From the cell containing the given text, extract its center point as [X, Y] coordinate. 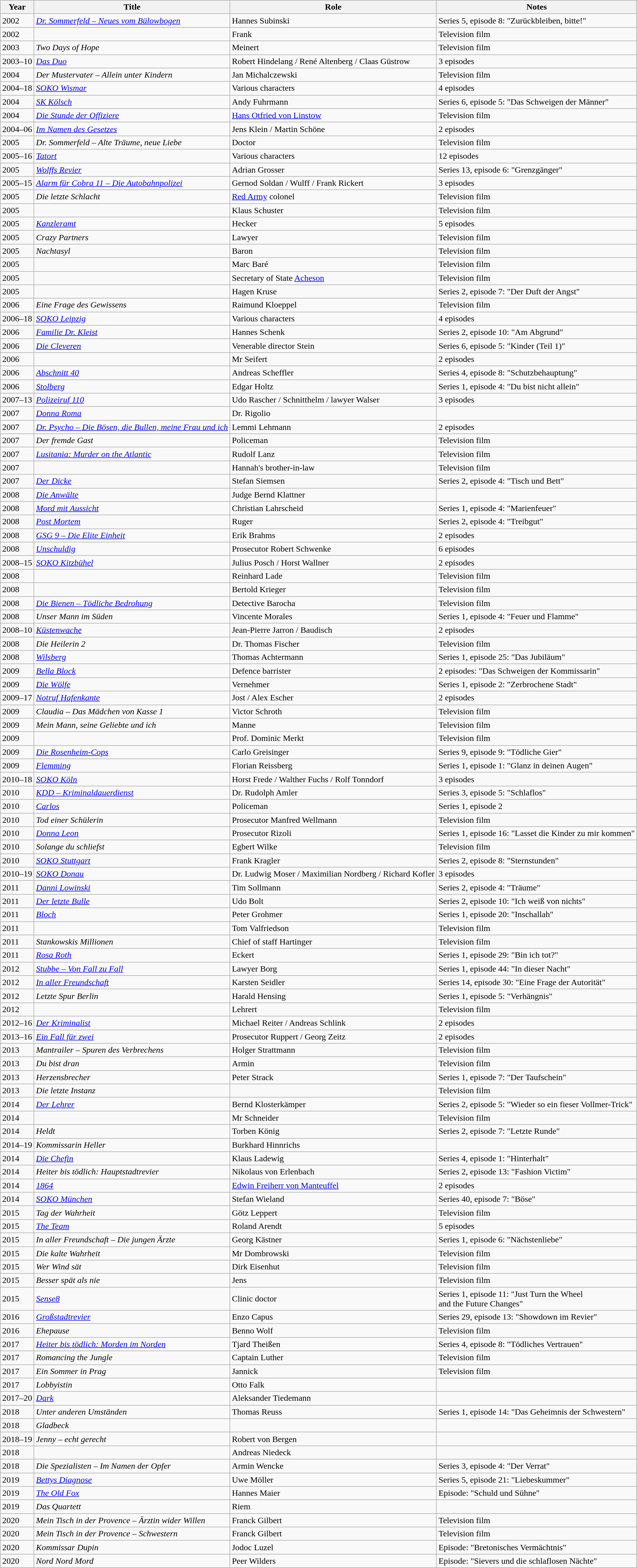
Donna Roma [132, 414]
Series 29, episode 13: "Showdown im Revier" [537, 1317]
Baron [333, 251]
2013–16 [17, 1037]
Tom Valfriedson [333, 928]
Eine Frage des Gewissens [132, 305]
Stefan Wieland [333, 1199]
Die Wölfe [132, 684]
In aller Freundschaft [132, 982]
Prosecutor Ruppert / Georg Zeitz [333, 1037]
Dr. Rudolph Amler [333, 793]
Ein Fall für zwei [132, 1037]
Frank Kragler [333, 861]
Erik Brahms [333, 535]
Dark [132, 1398]
Series 2, episode 4: "Treibgut" [537, 522]
Captain Luther [333, 1358]
Mein Mann, seine Geliebte und ich [132, 725]
Prosecutor Manfred Wellmann [333, 820]
2010–18 [17, 779]
Title [132, 7]
2017–20 [17, 1398]
Harald Hensing [333, 996]
Hannes Schenk [333, 332]
GSG 9 – Die Elite Einheit [132, 535]
Series 2, episode 4: "Träume" [537, 888]
Die Rosenheim-Cops [132, 752]
Heiter bis tödlich: Morden im Norden [132, 1344]
Series 6, episode 5: "Kinder (Teil 1)" [537, 346]
Wolffs Revier [132, 170]
Polizeiruf 110 [132, 400]
Mr Schneider [333, 1118]
Bettys Diagnose [132, 1479]
Thomas Achtermann [333, 657]
Der Mustervater – Allein unter Kindern [132, 75]
Kommissarin Heller [132, 1145]
Heiter bis tödlich: Hauptstadtrevier [132, 1172]
Claudia – Das Mädchen von Kasse 1 [132, 711]
Dirk Eisenhut [333, 1267]
Raimund Kloeppel [333, 305]
Aleksander Tiedemann [333, 1398]
Mein Tisch in der Provence – Schwestern [132, 1534]
Edwin Freiherr von Manteuffel [333, 1185]
Die Bienen – Tödliche Bedrohung [132, 603]
Jost / Alex Escher [333, 698]
Kanzleramt [132, 224]
Rudolf Lanz [333, 454]
2 episodes: "Das Schweigen der Kommissarin" [537, 671]
Götz Leppert [333, 1212]
Kommissar Dupin [132, 1547]
Andy Fuhrmann [333, 102]
Judge Bernd Klattner [333, 495]
Andreas Niedeck [333, 1452]
Episode: "Bretonisches Vermächtnis" [537, 1547]
Series 1, episode 25: "Das Jubiläum" [537, 657]
Tod einer Schülerin [132, 820]
Notes [537, 7]
Jens [333, 1280]
Riem [333, 1507]
Crazy Partners [132, 237]
Benno Wolf [333, 1331]
Armin [333, 1064]
Lehrert [333, 1009]
Peter Strack [333, 1077]
Im Namen des Gesetzes [132, 129]
Series 2, episode 7: "Letzte Runde" [537, 1131]
Jannick [333, 1371]
The Old Fox [132, 1493]
Herzensbrecher [132, 1077]
Nord Nord Mord [132, 1561]
Tag der Wahrheit [132, 1212]
Küstenwache [132, 630]
SOKO Leipzig [132, 319]
Klaus Ladewig [333, 1158]
Series 1, episode 4: "Feuer und Flamme" [537, 617]
Notruf Hafenkante [132, 698]
Die Cleveren [132, 346]
Familie Dr. Kleist [132, 332]
2014–19 [17, 1145]
2006–18 [17, 319]
Mantrailer – Spuren des Verbrechens [132, 1050]
Series 2, episode 4: "Tisch und Bett" [537, 481]
SOKO Wismar [132, 88]
Year [17, 7]
Robert Hindelang / René Altenberg / Claas Güstrow [333, 61]
Alarm für Cobra 11 – Die Autobahnpolizei [132, 183]
SOKO Kitzbühel [132, 562]
Series 4, episode 8: "Schutzbehauptung" [537, 373]
Series 1, episode 4: "Du bist nicht allein" [537, 386]
Series 1, episode 11: "Just Turn the Wheeland the Future Changes" [537, 1299]
Series 14, episode 30: "Eine Frage der Autorität" [537, 982]
Lusitania: Murder on the Atlantic [132, 454]
Series 1, episode 2 [537, 806]
Georg Kästner [333, 1240]
Vernehmer [333, 684]
Series 5, episode 21: "Liebeskummer" [537, 1479]
Chief of staff Hartinger [333, 942]
Two Days of Hope [132, 48]
Series 2, episode 10: "Am Abgrund" [537, 332]
Peer Wilders [333, 1561]
Vincente Morales [333, 617]
Ehepause [132, 1331]
2012–16 [17, 1023]
Jenny – echt gerecht [132, 1439]
Meinert [333, 48]
1864 [132, 1185]
Florian Reissberg [333, 765]
The Team [132, 1226]
Series 6, episode 5: "Das Schweigen der Männer" [537, 102]
SOKO Stuttgart [132, 861]
Die letzte Schlacht [132, 197]
Clinic doctor [333, 1299]
6 episodes [537, 549]
2010–19 [17, 874]
Prosecutor Robert Schwenke [333, 549]
Unschuldig [132, 549]
Secretary of State Acheson [333, 278]
Die Spezialisten – Im Namen der Opfer [132, 1466]
2018–19 [17, 1439]
Solange du schliefst [132, 847]
Abschnitt 40 [132, 373]
Torben König [333, 1131]
Series 40, episode 7: "Böse" [537, 1199]
2004–18 [17, 88]
Bernd Klosterkämper [333, 1104]
Unter anderen Umständen [132, 1412]
Series 2, episode 8: "Sternstunden" [537, 861]
SOKO Köln [132, 779]
Armin Wencke [333, 1466]
Series 1, episode 4: "Marienfeuer" [537, 508]
Series 1, episode 20: "Inschallah" [537, 915]
2005–15 [17, 183]
Klaus Schuster [333, 210]
Roland Arendt [333, 1226]
Venerable director Stein [333, 346]
2007–13 [17, 400]
KDD – Kriminaldauerdienst [132, 793]
Dr. Thomas Fischer [333, 644]
Heldt [132, 1131]
Donna Leon [132, 833]
Red Army colonel [333, 197]
Andreas Scheffler [333, 373]
Nachtasyl [132, 251]
SOKO München [132, 1199]
Lemmi Lehmann [333, 427]
Sense8 [132, 1299]
Udo Bolt [333, 901]
Series 1, episode 14: "Das Geheimnis der Schwestern" [537, 1412]
2008–15 [17, 562]
Jens Klein / Martin Schöne [333, 129]
Role [333, 7]
Lawyer Borg [333, 969]
12 episodes [537, 156]
Carlos [132, 806]
Bella Block [132, 671]
Stefan Siemsen [333, 481]
Stankowskis Millionen [132, 942]
Gernod Soldan / Wulff / Frank Rickert [333, 183]
2009–17 [17, 698]
Flemming [132, 765]
2005–16 [17, 156]
Jodoc Luzel [333, 1547]
Robert von Bergen [333, 1439]
Stolberg [132, 386]
Reinhard Lade [333, 576]
Das Quartett [132, 1507]
Dr. Ludwig Moser / Maximilian Nordberg / Richard Kofler [333, 874]
Hecker [333, 224]
Dr. Sommerfeld – Alte Träume, neue Liebe [132, 142]
SOKO Donau [132, 874]
Wer Wind sät [132, 1267]
Lobbyistin [132, 1385]
Letzte Spur Berlin [132, 996]
Ruger [333, 522]
Series 1, episode 7: "Der Taufschein" [537, 1077]
Series 4, episode 1: "Hinterhalt" [537, 1158]
Enzo Capus [333, 1317]
Series 1, episode 2: "Zerbrochene Stadt" [537, 684]
Series 1, episode 5: "Verhängnis" [537, 996]
Tatort [132, 156]
Der Kriminalist [132, 1023]
Series 1, episode 44: "In dieser Nacht" [537, 969]
Unser Mann im Süden [132, 617]
Series 3, episode 4: "Der Verrat" [537, 1466]
Die kalte Wahrheit [132, 1253]
Prof. Dominic Merkt [333, 738]
Hagen Kruse [333, 291]
Series 3, episode 5: "Schlaflos" [537, 793]
Mr Dombrowski [333, 1253]
Karsten Seidler [333, 982]
Dr. Psycho – Die Bösen, die Bullen, meine Frau und ich [132, 427]
Series 2, episode 5: "Wieder so ein fieser Vollmer-Trick" [537, 1104]
Julius Posch / Horst Wallner [333, 562]
Victor Schroth [333, 711]
Die Heilerin 2 [132, 644]
Episode: "Sievers und die schlaflosen Nächte" [537, 1561]
Adrian Grosser [333, 170]
SK Kölsch [132, 102]
Edgar Holtz [333, 386]
Bloch [132, 915]
Series 9, episode 9: "Tödliche Gier" [537, 752]
Jan Michalczewski [333, 75]
Horst Frede / Walther Fuchs / Rolf Tonndorf [333, 779]
Manne [333, 725]
Marc Baré [333, 264]
Burkhard Hinnrichs [333, 1145]
Series 1, episode 6: "Nächstenliebe" [537, 1240]
Hannes Maier [333, 1493]
2003 [17, 48]
Doctor [333, 142]
Frank [333, 34]
Danni Lowinski [132, 888]
Großstadtrevier [132, 1317]
Dr. Rigolio [333, 414]
Series 1, episode 29: "Bin ich tot?" [537, 955]
Jean-Pierre Jarron / Baudisch [333, 630]
Gladbeck [132, 1425]
Series 1, episode 1: "Glanz in deinen Augen" [537, 765]
Die letzte Instanz [132, 1091]
Series 5, episode 8: "Zurückbleiben, bitte!" [537, 21]
Series 1, episode 16: "Lasset die Kinder zu mir kommen" [537, 833]
Episode: "Schuld und Sühne" [537, 1493]
Uwe Möller [333, 1479]
Der fremde Gast [132, 441]
Hans Otfried von Linstow [333, 115]
Die Anwälte [132, 495]
Die Stunde der Offiziere [132, 115]
Post Mortem [132, 522]
Die Chefin [132, 1158]
Defence barrister [333, 671]
Series 2, episode 7: "Der Duft der Angst" [537, 291]
Holger Strattmann [333, 1050]
Series 4, episode 8: "Tödliches Vertrauen" [537, 1344]
Mord mit Aussicht [132, 508]
Der letzte Bulle [132, 901]
Udo Rascher / Schnitthelm / lawyer Walser [333, 400]
Series 2, episode 13: "Fashion Victim" [537, 1172]
Dr. Sommerfeld – Neues vom Bülowbogen [132, 21]
Wilsberg [132, 657]
Hannah's brother-in-law [333, 468]
Carlo Greisinger [333, 752]
Ein Sommer in Prag [132, 1371]
Prosecutor Rizoli [333, 833]
Mr Seifert [333, 359]
Thomas Reuss [333, 1412]
Rosa Roth [132, 955]
Der Lehrer [132, 1104]
Tim Sollmann [333, 888]
Du bist dran [132, 1064]
2003–10 [17, 61]
Series 13, episode 6: "Grenzgänger" [537, 170]
Das Duo [132, 61]
Tjard Theißen [333, 1344]
Series 2, episode 10: "Ich weiß von nichts" [537, 901]
Hannes Subinski [333, 21]
Detective Barocha [333, 603]
Stubbe – Von Fall zu Fall [132, 969]
Mein Tisch in der Provence – Ärztin wider Willen [132, 1520]
Nikolaus von Erlenbach [333, 1172]
Besser spät als nie [132, 1280]
2004–06 [17, 129]
In aller Freundschaft – Die jungen Ärzte [132, 1240]
Christian Lahrscheid [333, 508]
Lawyer [333, 237]
Michael Reiter / Andreas Schlink [333, 1023]
Romancing the Jungle [132, 1358]
Otto Falk [333, 1385]
Der Dicke [132, 481]
Egbert Wilke [333, 847]
Eckert [333, 955]
2008–10 [17, 630]
Peter Grohmer [333, 915]
Bertold Krieger [333, 589]
